Capture the cell that displays the provided text and extract its [x, y] central coordinate. 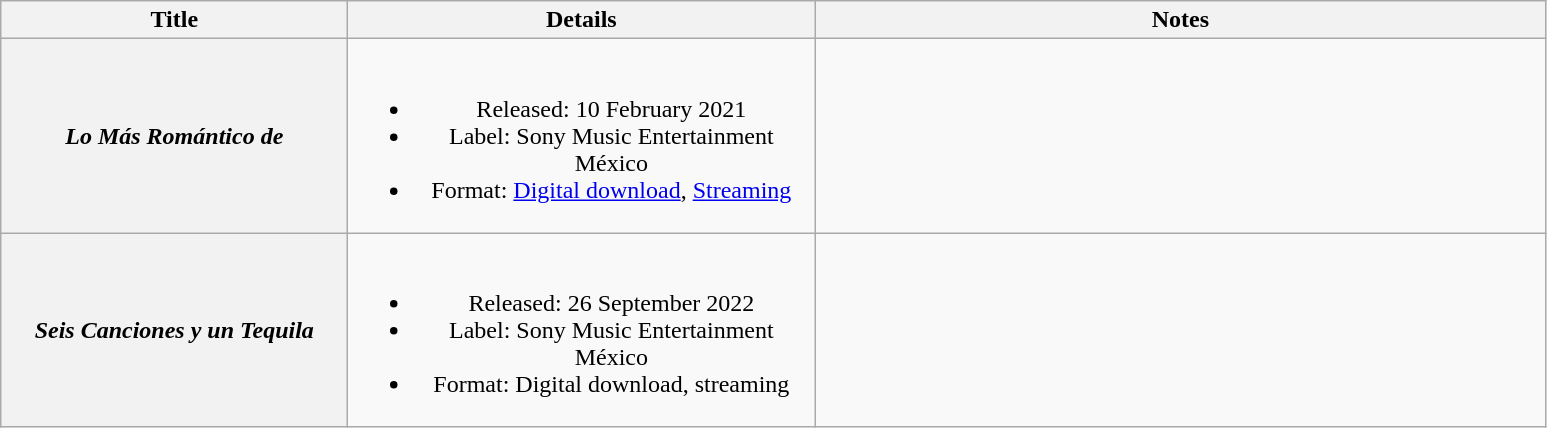
Released: 26 September 2022Label: Sony Music Entertainment MéxicoFormat: Digital download, streaming [582, 330]
Lo Más Romántico de [174, 136]
Details [582, 20]
Notes [1180, 20]
Seis Canciones y un Tequila [174, 330]
Title [174, 20]
Released: 10 February 2021Label: Sony Music Entertainment MéxicoFormat: Digital download, Streaming [582, 136]
